Capture the cell that displays the provided text and extract its (X, Y) central coordinate. 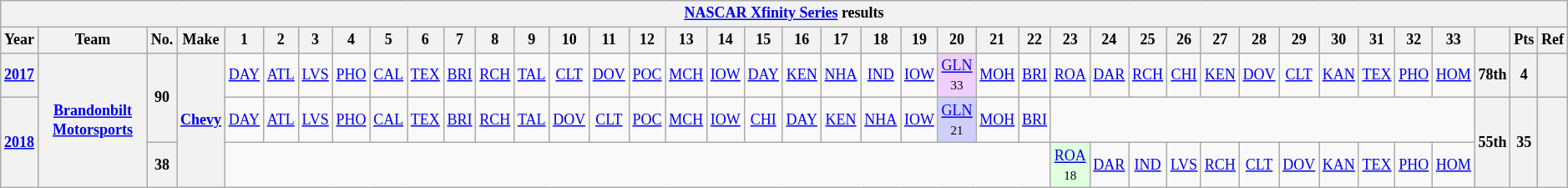
22 (1035, 40)
33 (1454, 40)
10 (569, 40)
ROA18 (1070, 165)
18 (881, 40)
8 (495, 40)
Pts (1525, 40)
Team (92, 40)
12 (647, 40)
7 (459, 40)
13 (686, 40)
2018 (20, 142)
24 (1109, 40)
23 (1070, 40)
15 (763, 40)
GLN21 (957, 120)
30 (1339, 40)
No. (162, 40)
16 (802, 40)
2017 (20, 75)
21 (997, 40)
5 (389, 40)
38 (162, 165)
Make (201, 40)
25 (1148, 40)
2 (281, 40)
26 (1184, 40)
GLN33 (957, 75)
Brandonbilt Motorsports (92, 120)
9 (532, 40)
14 (726, 40)
Ref (1553, 40)
6 (426, 40)
17 (841, 40)
29 (1299, 40)
28 (1259, 40)
ROA (1070, 75)
27 (1220, 40)
90 (162, 97)
55th (1493, 142)
1 (244, 40)
78th (1493, 75)
32 (1414, 40)
19 (920, 40)
Year (20, 40)
Chevy (201, 120)
NASCAR Xfinity Series results (784, 13)
35 (1525, 142)
3 (316, 40)
31 (1377, 40)
11 (609, 40)
20 (957, 40)
